Search for the cell housing the specified text and yield its (x, y) center coordinate. 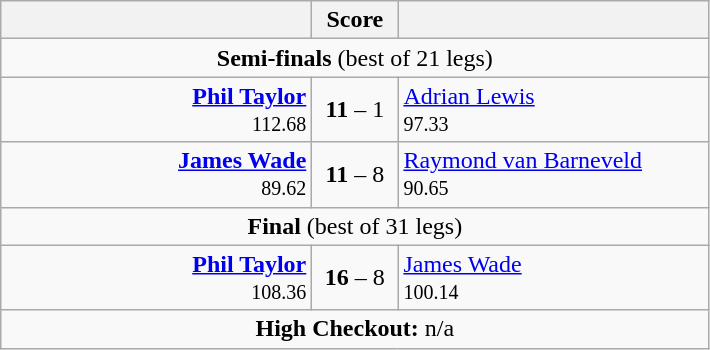
Final (best of 31 legs) (355, 226)
James Wade 100.14 (554, 278)
Phil Taylor 108.36 (156, 278)
Phil Taylor 112.68 (156, 110)
11 – 1 (355, 110)
High Checkout: n/a (355, 329)
James Wade 89.62 (156, 174)
16 – 8 (355, 278)
Raymond van Barneveld 90.65 (554, 174)
Score (355, 20)
11 – 8 (355, 174)
Semi-finals (best of 21 legs) (355, 58)
Adrian Lewis 97.33 (554, 110)
